Capture the cell that displays the provided text and extract its (x, y) central coordinate. 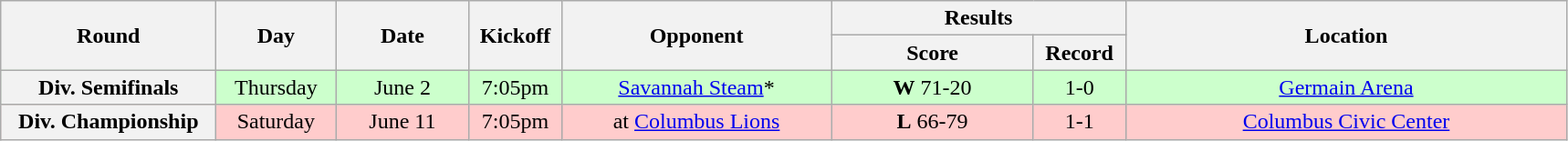
Saturday (276, 122)
W 71-20 (933, 87)
Opponent (696, 35)
Record (1079, 53)
Score (933, 53)
Results (978, 18)
Savannah Steam* (696, 87)
Day (276, 35)
June 2 (402, 87)
Kickoff (515, 35)
L 66-79 (933, 122)
Date (402, 35)
Div. Semifinals (109, 87)
Thursday (276, 87)
at Columbus Lions (696, 122)
Columbus Civic Center (1346, 122)
1-1 (1079, 122)
June 11 (402, 122)
Round (109, 35)
1-0 (1079, 87)
Germain Arena (1346, 87)
Div. Championship (109, 122)
Location (1346, 35)
